Return [X, Y] of the center of cell containing provided text 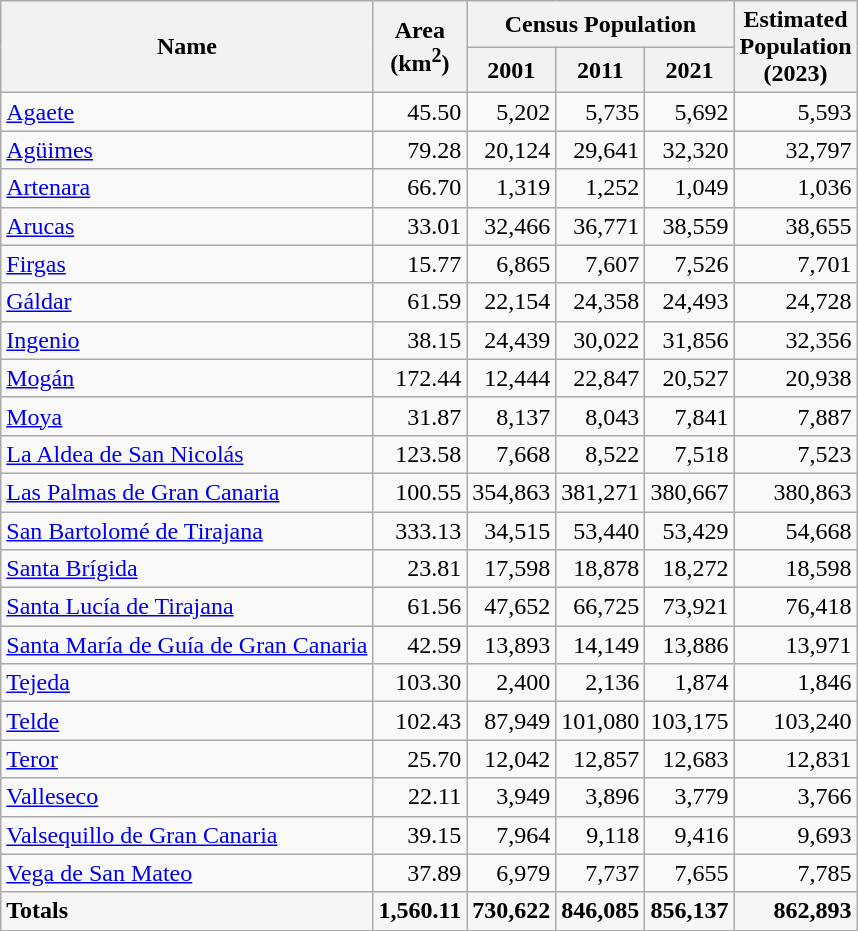
333.13 [420, 531]
3,779 [690, 797]
Vega de San Mateo [187, 873]
123.58 [420, 454]
Las Palmas de Gran Canaria [187, 492]
20,124 [512, 150]
862,893 [796, 911]
101,080 [600, 721]
8,043 [600, 416]
32,320 [690, 150]
Agüimes [187, 150]
7,526 [690, 264]
7,518 [690, 454]
5,593 [796, 112]
103,240 [796, 721]
9,693 [796, 835]
1,252 [600, 188]
7,964 [512, 835]
45.50 [420, 112]
7,523 [796, 454]
8,137 [512, 416]
31.87 [420, 416]
12,444 [512, 378]
3,766 [796, 797]
36,771 [600, 226]
7,887 [796, 416]
38.15 [420, 340]
Name [187, 47]
18,598 [796, 569]
8,522 [600, 454]
32,797 [796, 150]
Santa Lucía de Tirajana [187, 607]
1,319 [512, 188]
172.44 [420, 378]
29,641 [600, 150]
6,979 [512, 873]
47,652 [512, 607]
73,921 [690, 607]
3,896 [600, 797]
354,863 [512, 492]
Totals [187, 911]
15.77 [420, 264]
38,559 [690, 226]
7,607 [600, 264]
Valleseco [187, 797]
2,400 [512, 683]
7,668 [512, 454]
Teror [187, 759]
61.56 [420, 607]
76,418 [796, 607]
Ingenio [187, 340]
20,527 [690, 378]
1,049 [690, 188]
Arucas [187, 226]
23.81 [420, 569]
13,886 [690, 645]
6,865 [512, 264]
32,466 [512, 226]
1,560.11 [420, 911]
13,971 [796, 645]
Agaete [187, 112]
Firgas [187, 264]
32,356 [796, 340]
EstimatedPopulation(2023) [796, 47]
Valsequillo de Gran Canaria [187, 835]
856,137 [690, 911]
7,841 [690, 416]
66,725 [600, 607]
17,598 [512, 569]
24,728 [796, 302]
7,785 [796, 873]
18,878 [600, 569]
2001 [512, 70]
Santa María de Guía de Gran Canaria [187, 645]
1,874 [690, 683]
9,118 [600, 835]
3,949 [512, 797]
Tejeda [187, 683]
2021 [690, 70]
Telde [187, 721]
Area(km2) [420, 47]
13,893 [512, 645]
12,831 [796, 759]
1,036 [796, 188]
38,655 [796, 226]
34,515 [512, 531]
66.70 [420, 188]
100.55 [420, 492]
53,440 [600, 531]
Artenara [187, 188]
14,149 [600, 645]
33.01 [420, 226]
Census Population [600, 24]
9,416 [690, 835]
61.59 [420, 302]
24,493 [690, 302]
24,358 [600, 302]
730,622 [512, 911]
79.28 [420, 150]
380,667 [690, 492]
Santa Brígida [187, 569]
846,085 [600, 911]
1,846 [796, 683]
381,271 [600, 492]
5,692 [690, 112]
7,737 [600, 873]
2,136 [600, 683]
37.89 [420, 873]
103.30 [420, 683]
20,938 [796, 378]
103,175 [690, 721]
24,439 [512, 340]
12,857 [600, 759]
San Bartolomé de Tirajana [187, 531]
7,655 [690, 873]
Gáldar [187, 302]
La Aldea de San Nicolás [187, 454]
87,949 [512, 721]
22,154 [512, 302]
12,683 [690, 759]
22,847 [600, 378]
53,429 [690, 531]
54,668 [796, 531]
380,863 [796, 492]
42.59 [420, 645]
39.15 [420, 835]
Moya [187, 416]
2011 [600, 70]
25.70 [420, 759]
102.43 [420, 721]
22.11 [420, 797]
30,022 [600, 340]
12,042 [512, 759]
7,701 [796, 264]
5,735 [600, 112]
Mogán [187, 378]
18,272 [690, 569]
5,202 [512, 112]
31,856 [690, 340]
